Scan for the cell matching the given text and deliver its [X, Y] coordinate at center. 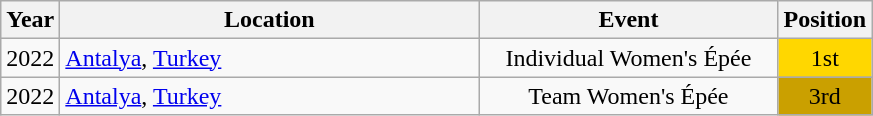
1st [825, 58]
Event [628, 20]
Team Women's Épée [628, 96]
Location [270, 20]
Year [30, 20]
Position [825, 20]
Individual Women's Épée [628, 58]
3rd [825, 96]
